Pinpoint the cell where the given text exists, returning its (X, Y) midpoint coordinate. 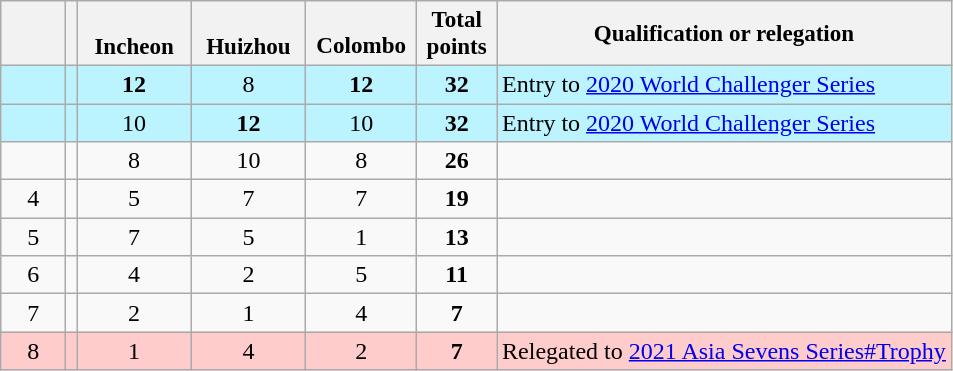
Colombo (362, 34)
Incheon (134, 34)
13 (457, 237)
19 (457, 199)
6 (34, 275)
Total points (457, 34)
Huizhou (248, 34)
26 (457, 161)
11 (457, 275)
Relegated to 2021 Asia Sevens Series#Trophy (724, 351)
Qualification or relegation (724, 34)
